Provide the [X, Y] coordinate of the cell's center where the given text is located.  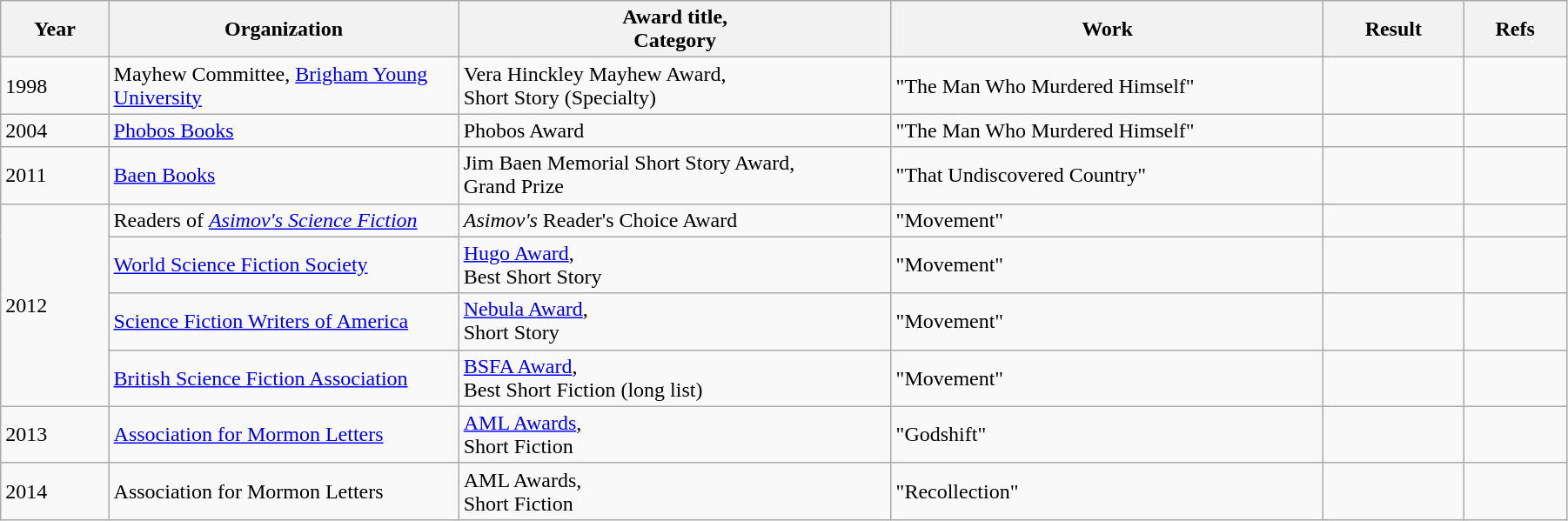
2012 [55, 304]
Hugo Award,Best Short Story [675, 264]
Year [55, 30]
World Science Fiction Society [284, 264]
Readers of Asimov's Science Fiction [284, 220]
Refs [1516, 30]
BSFA Award,Best Short Fiction (long list) [675, 377]
Nebula Award,Short Story [675, 322]
Result [1394, 30]
2004 [55, 130]
"Godshift" [1107, 435]
2011 [55, 176]
2013 [55, 435]
Baen Books [284, 176]
Work [1107, 30]
Mayhew Committee, Brigham Young University [284, 85]
Phobos Books [284, 130]
"That Undiscovered Country" [1107, 176]
Jim Baen Memorial Short Story Award, Grand Prize [675, 176]
"Recollection" [1107, 491]
Organization [284, 30]
Asimov's Reader's Choice Award [675, 220]
Award title,Category [675, 30]
British Science Fiction Association [284, 377]
Vera Hinckley Mayhew Award,Short Story (Specialty) [675, 85]
Phobos Award [675, 130]
Science Fiction Writers of America [284, 322]
1998 [55, 85]
2014 [55, 491]
